Find where the given text appears and provide that cell's center as [X, Y] coordinate. 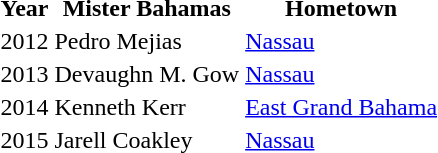
Pedro Mejias [147, 41]
Kenneth Kerr [147, 107]
Devaughn M. Gow [147, 74]
